Search for the cell housing the specified text and yield its (X, Y) center coordinate. 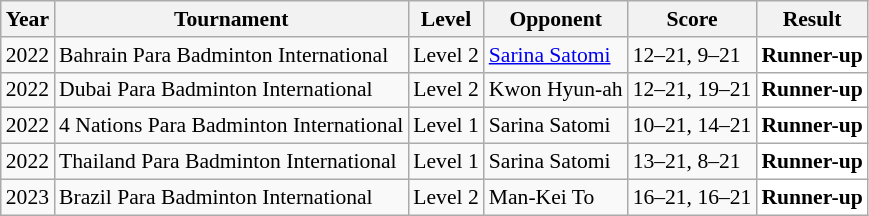
Kwon Hyun-ah (556, 90)
Bahrain Para Badminton International (231, 55)
Tournament (231, 19)
Man-Kei To (556, 197)
13–21, 8–21 (692, 162)
Score (692, 19)
12–21, 9–21 (692, 55)
4 Nations Para Badminton International (231, 126)
Year (28, 19)
16–21, 16–21 (692, 197)
Dubai Para Badminton International (231, 90)
Level (446, 19)
Result (812, 19)
Thailand Para Badminton International (231, 162)
10–21, 14–21 (692, 126)
Brazil Para Badminton International (231, 197)
Opponent (556, 19)
2023 (28, 197)
12–21, 19–21 (692, 90)
